Detect which cell encompasses the target text, then output its (x, y) center coordinate. 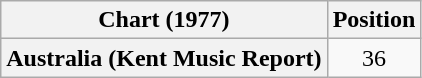
Australia (Kent Music Report) (164, 58)
Chart (1977) (164, 20)
Position (374, 20)
36 (374, 58)
